From the cell containing the given text, extract its center point as (x, y) coordinate. 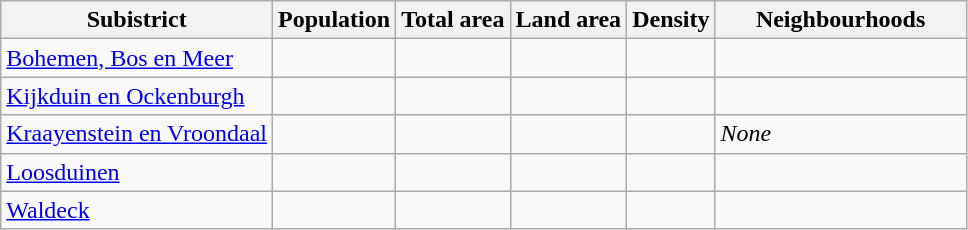
Total area (453, 20)
Neighbourhoods (840, 20)
Density (671, 20)
Subistrict (137, 20)
Kraayenstein en Vroondaal (137, 134)
None (840, 134)
Population (334, 20)
Bohemen, Bos en Meer (137, 58)
Loosduinen (137, 172)
Waldeck (137, 210)
Land area (568, 20)
Kijkduin en Ockenburgh (137, 96)
